For the text-containing cell, return its midpoint in [x, y] coordinate format. 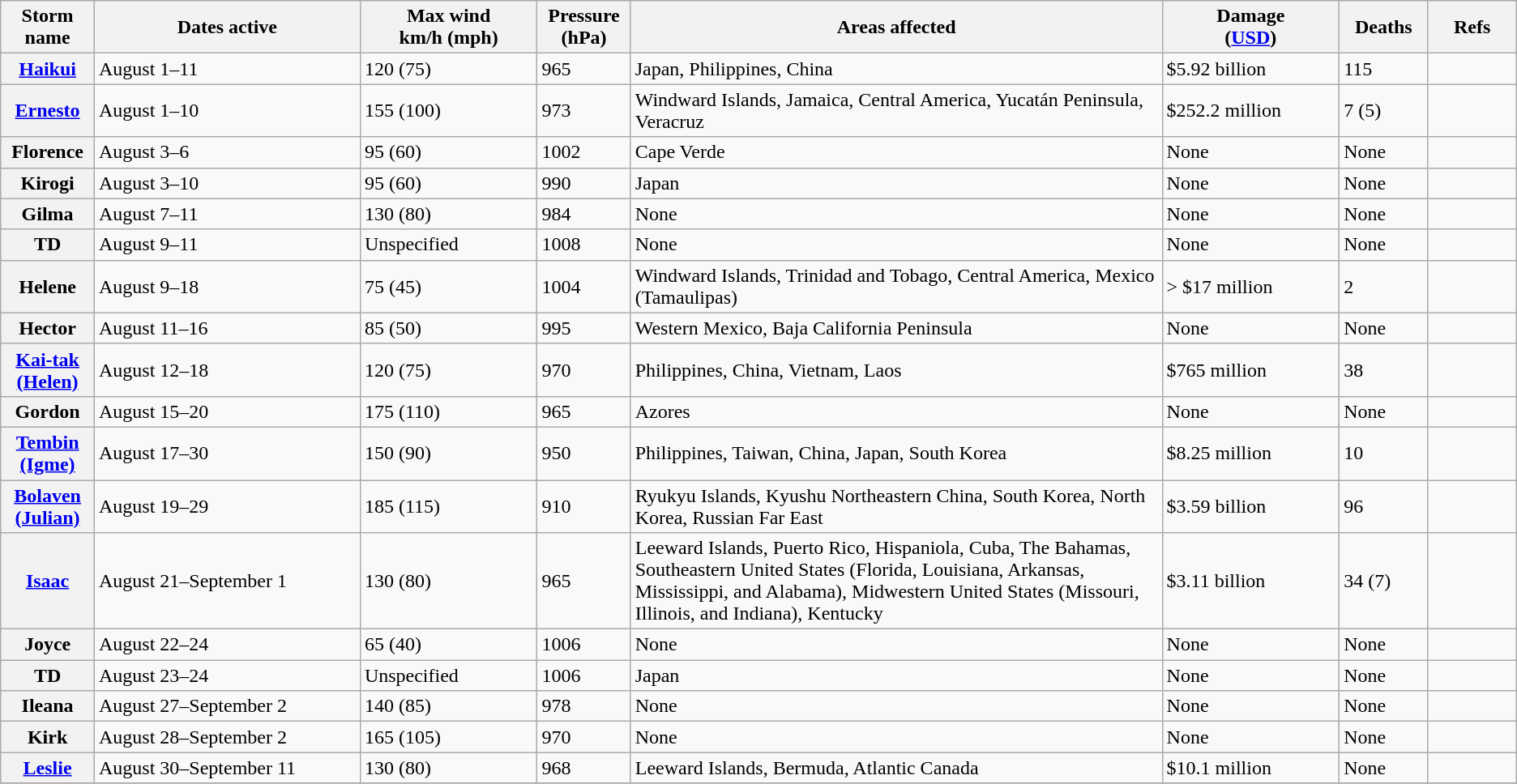
968 [583, 768]
984 [583, 214]
August 15–20 [227, 411]
Deaths [1384, 28]
65 (40) [449, 645]
Cape Verde [896, 152]
Pressure(hPa) [583, 28]
Windward Islands, Trinidad and Tobago, Central America, Mexico (Tamaulipas) [896, 287]
175 (110) [449, 411]
August 21–September 1 [227, 582]
$8.25 million [1251, 454]
> $17 million [1251, 287]
1008 [583, 245]
August 23–24 [227, 675]
Japan, Philippines, China [896, 69]
140 (85) [449, 706]
Ernesto [48, 110]
995 [583, 328]
August 19–29 [227, 505]
Helene [48, 287]
2 [1384, 287]
Ileana [48, 706]
973 [583, 110]
38 [1384, 369]
$765 million [1251, 369]
$5.92 billion [1251, 69]
$252.2 million [1251, 110]
Damage(USD) [1251, 28]
Joyce [48, 645]
Refs [1472, 28]
Isaac [48, 582]
1002 [583, 152]
Kirogi [48, 183]
$10.1 million [1251, 768]
150 (90) [449, 454]
950 [583, 454]
August 27–September 2 [227, 706]
Florence [48, 152]
Bolaven (Julian) [48, 505]
$3.59 billion [1251, 505]
155 (100) [449, 110]
Western Mexico, Baja California Peninsula [896, 328]
August 11–16 [227, 328]
185 (115) [449, 505]
85 (50) [449, 328]
978 [583, 706]
August 9–11 [227, 245]
Dates active [227, 28]
Kai-tak (Helen) [48, 369]
Gordon [48, 411]
Kirk [48, 737]
Tembin (Igme) [48, 454]
August 30–September 11 [227, 768]
Leslie [48, 768]
Haikui [48, 69]
Windward Islands, Jamaica, Central America, Yucatán Peninsula, Veracruz [896, 110]
Storm name [48, 28]
7 (5) [1384, 110]
Areas affected [896, 28]
115 [1384, 69]
1004 [583, 287]
August 17–30 [227, 454]
10 [1384, 454]
34 (7) [1384, 582]
Ryukyu Islands, Kyushu Northeastern China, South Korea, North Korea, Russian Far East [896, 505]
96 [1384, 505]
August 1–10 [227, 110]
165 (105) [449, 737]
Gilma [48, 214]
August 28–September 2 [227, 737]
910 [583, 505]
Philippines, China, Vietnam, Laos [896, 369]
Max windkm/h (mph) [449, 28]
August 3–6 [227, 152]
Leeward Islands, Bermuda, Atlantic Canada [896, 768]
August 9–18 [227, 287]
August 1–11 [227, 69]
August 22–24 [227, 645]
$3.11 billion [1251, 582]
Hector [48, 328]
75 (45) [449, 287]
August 12–18 [227, 369]
990 [583, 183]
Azores [896, 411]
August 3–10 [227, 183]
August 7–11 [227, 214]
Philippines, Taiwan, China, Japan, South Korea [896, 454]
